Extract the [X, Y] coordinate from the center of the cell holding the provided text.  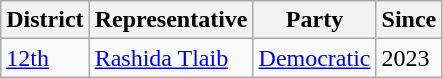
Party [314, 20]
2023 [409, 58]
District [45, 20]
12th [45, 58]
Rashida Tlaib [171, 58]
Democratic [314, 58]
Since [409, 20]
Representative [171, 20]
